Locate the cell with the specified text and output its [X, Y] center coordinate. 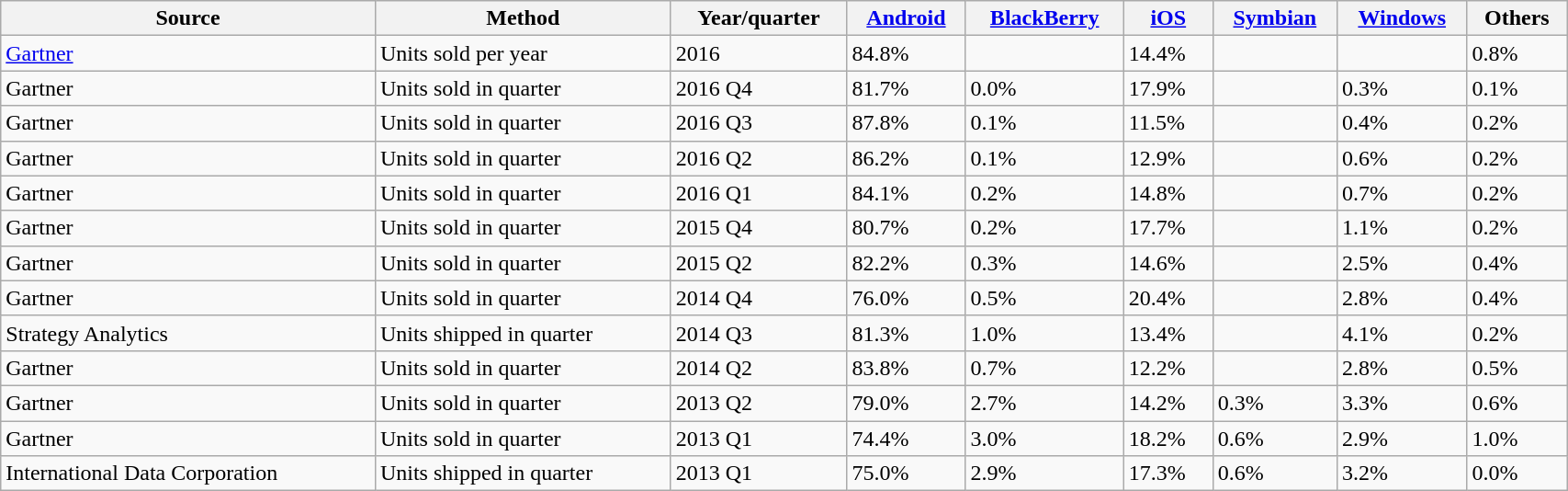
2014 Q4 [759, 298]
81.3% [906, 333]
14.8% [1168, 193]
2014 Q2 [759, 368]
14.6% [1168, 263]
14.4% [1168, 53]
2015 Q2 [759, 263]
12.9% [1168, 158]
Source [188, 18]
Windows [1402, 18]
2016 Q4 [759, 88]
76.0% [906, 298]
3.0% [1044, 439]
2015 Q4 [759, 228]
13.4% [1168, 333]
Method [523, 18]
12.2% [1168, 368]
17.3% [1168, 474]
2.5% [1402, 263]
83.8% [906, 368]
Symbian [1275, 18]
2.7% [1044, 403]
75.0% [906, 474]
2016 Q3 [759, 123]
iOS [1168, 18]
82.2% [906, 263]
International Data Corporation [188, 474]
1.1% [1402, 228]
17.9% [1168, 88]
84.8% [906, 53]
14.2% [1168, 403]
2016 Q2 [759, 158]
84.1% [906, 193]
86.2% [906, 158]
Android [906, 18]
3.3% [1402, 403]
Units sold per year [523, 53]
79.0% [906, 403]
81.7% [906, 88]
4.1% [1402, 333]
80.7% [906, 228]
20.4% [1168, 298]
17.7% [1168, 228]
11.5% [1168, 123]
0.8% [1517, 53]
2013 Q2 [759, 403]
3.2% [1402, 474]
Strategy Analytics [188, 333]
Year/quarter [759, 18]
18.2% [1168, 439]
2016 [759, 53]
BlackBerry [1044, 18]
87.8% [906, 123]
Others [1517, 18]
2014 Q3 [759, 333]
2016 Q1 [759, 193]
74.4% [906, 439]
